From the cell containing the given text, extract its center point as [x, y] coordinate. 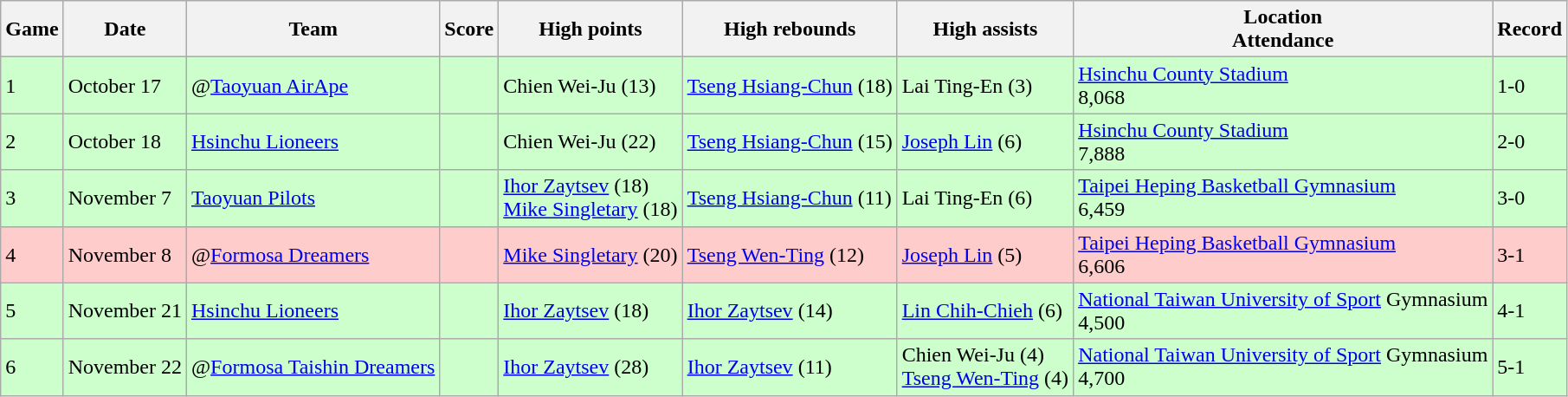
5 [32, 310]
Ihor Zaytsev (14) [790, 310]
Taipei Heping Basketball Gymnasium6,606 [1283, 255]
Ihor Zaytsev (18)Mike Singletary (18) [590, 198]
Ihor Zaytsev (28) [590, 368]
6 [32, 368]
Taoyuan Pilots [313, 198]
1-0 [1530, 85]
4 [32, 255]
Tseng Hsiang-Chun (18) [790, 85]
Hsinchu County Stadium7,888 [1283, 142]
Lin Chih-Chieh (6) [985, 310]
@Formosa Dreamers [313, 255]
Date [125, 29]
High assists [985, 29]
2 [32, 142]
3 [32, 198]
Score [469, 29]
3-1 [1530, 255]
November 8 [125, 255]
November 7 [125, 198]
Chien Wei-Ju (13) [590, 85]
Tseng Wen-Ting (12) [790, 255]
Lai Ting-En (3) [985, 85]
High points [590, 29]
October 18 [125, 142]
Tseng Hsiang-Chun (11) [790, 198]
Hsinchu County Stadium8,068 [1283, 85]
Game [32, 29]
Lai Ting-En (6) [985, 198]
Chien Wei-Ju (22) [590, 142]
5-1 [1530, 368]
November 21 [125, 310]
High rebounds [790, 29]
Mike Singletary (20) [590, 255]
Joseph Lin (5) [985, 255]
@Taoyuan AirApe [313, 85]
Chien Wei-Ju (4)Tseng Wen-Ting (4) [985, 368]
Joseph Lin (6) [985, 142]
@Formosa Taishin Dreamers [313, 368]
National Taiwan University of Sport Gymnasium4,500 [1283, 310]
Tseng Hsiang-Chun (15) [790, 142]
LocationAttendance [1283, 29]
1 [32, 85]
2-0 [1530, 142]
4-1 [1530, 310]
Team [313, 29]
Record [1530, 29]
National Taiwan University of Sport Gymnasium4,700 [1283, 368]
Taipei Heping Basketball Gymnasium6,459 [1283, 198]
3-0 [1530, 198]
Ihor Zaytsev (11) [790, 368]
November 22 [125, 368]
October 17 [125, 85]
Ihor Zaytsev (18) [590, 310]
